Pinpoint the cell where the given text exists, returning its (x, y) midpoint coordinate. 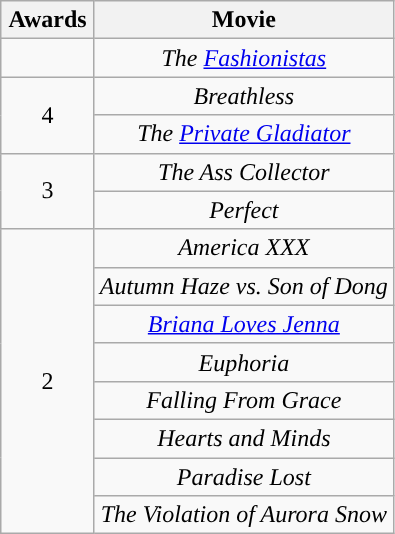
Euphoria (244, 362)
America XXX (244, 248)
Hearts and Minds (244, 438)
Awards (48, 20)
2 (48, 381)
Autumn Haze vs. Son of Dong (244, 286)
The Violation of Aurora Snow (244, 515)
Briana Loves Jenna (244, 324)
The Ass Collector (244, 172)
The Private Gladiator (244, 134)
Falling From Grace (244, 400)
Perfect (244, 210)
The Fashionistas (244, 58)
Paradise Lost (244, 477)
4 (48, 115)
Breathless (244, 96)
Movie (244, 20)
3 (48, 191)
